Extract the [X, Y] coordinate from the center of the cell holding the provided text.  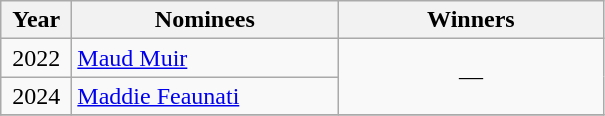
Maddie Feaunati [205, 96]
Winners [471, 20]
Maud Muir [205, 58]
2024 [36, 96]
— [471, 77]
Year [36, 20]
Nominees [205, 20]
2022 [36, 58]
